For the text-containing cell, return its midpoint in (x, y) coordinate format. 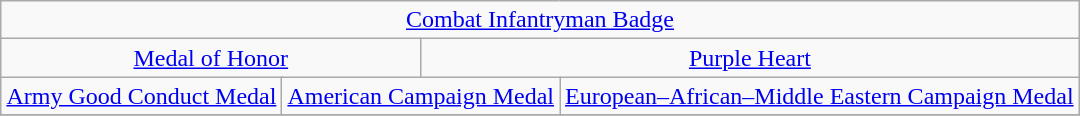
Combat Infantryman Badge (540, 20)
American Campaign Medal (421, 96)
Medal of Honor (211, 58)
Army Good Conduct Medal (142, 96)
European–African–Middle Eastern Campaign Medal (820, 96)
Purple Heart (750, 58)
